Output the (x, y) coordinate of the center of the cell containing the given text.  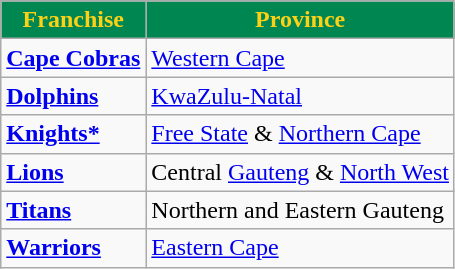
Eastern Cape (300, 248)
Central Gauteng & North West (300, 172)
Free State & Northern Cape (300, 134)
Western Cape (300, 58)
Dolphins (74, 96)
Northern and Eastern Gauteng (300, 210)
Franchise (74, 20)
Warriors (74, 248)
Lions (74, 172)
KwaZulu-Natal (300, 96)
Titans (74, 210)
Cape Cobras (74, 58)
Knights* (74, 134)
Province (300, 20)
